Return the [x, y] coordinate for the center point of the cell that contains the specified text.  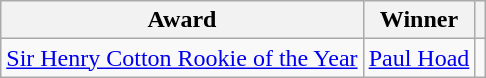
Paul Hoad [419, 58]
Winner [419, 20]
Sir Henry Cotton Rookie of the Year [182, 58]
Award [182, 20]
